Return the [X, Y] coordinate for the center point of the cell that contains the specified text.  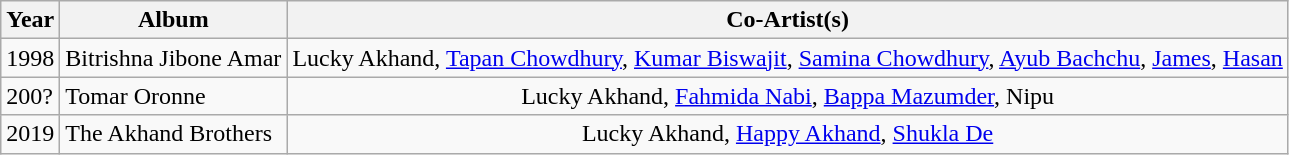
Year [30, 20]
2019 [30, 134]
Lucky Akhand, Fahmida Nabi, Bappa Mazumder, Nipu [788, 96]
Co-Artist(s) [788, 20]
Lucky Akhand, Happy Akhand, Shukla De [788, 134]
Bitrishna Jibone Amar [174, 58]
The Akhand Brothers [174, 134]
200? [30, 96]
1998 [30, 58]
Lucky Akhand, Tapan Chowdhury, Kumar Biswajit, Samina Chowdhury, Ayub Bachchu, James, Hasan [788, 58]
Tomar Oronne [174, 96]
Album [174, 20]
